Extract the [x, y] coordinate from the center of the cell holding the provided text.  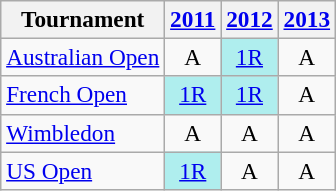
French Open [83, 95]
2013 [306, 19]
2012 [250, 19]
US Open [83, 170]
2011 [193, 19]
Wimbledon [83, 133]
Australian Open [83, 57]
Tournament [83, 19]
